Return (X, Y) of the center of cell containing provided text 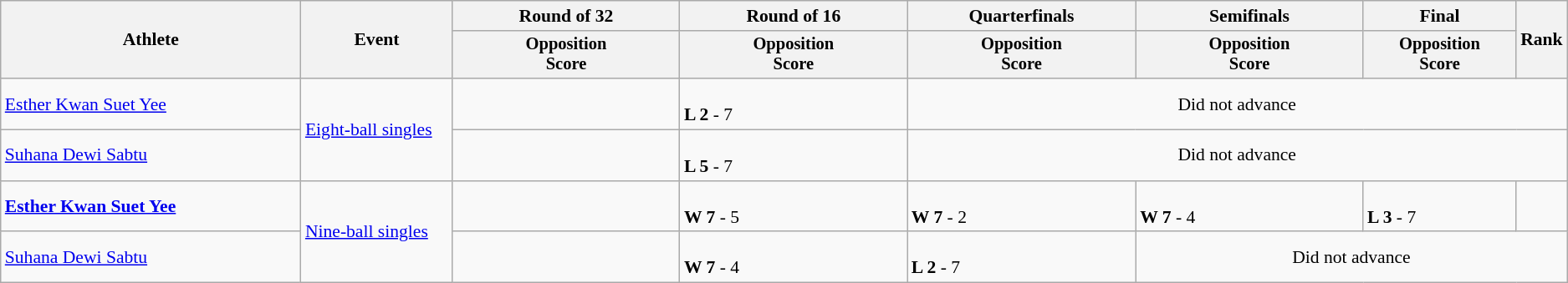
Rank (1542, 40)
Round of 32 (566, 16)
Athlete (151, 40)
W 7 - 2 (1022, 207)
Semifinals (1249, 16)
Quarterfinals (1022, 16)
Final (1440, 16)
Nine-ball singles (376, 232)
Round of 16 (794, 16)
W 7 - 5 (794, 207)
L 5 - 7 (794, 155)
L 3 - 7 (1440, 207)
Event (376, 40)
Eight-ball singles (376, 129)
